For the text-containing cell, return its midpoint in [X, Y] coordinate format. 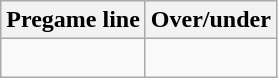
Pregame line [74, 20]
Over/under [210, 20]
